Pinpoint the cell where the given text exists, returning its (x, y) midpoint coordinate. 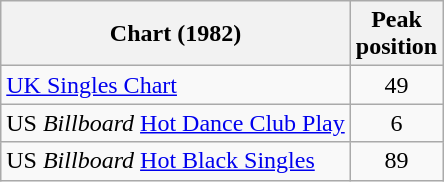
US Billboard Hot Dance Club Play (176, 123)
49 (396, 85)
Chart (1982) (176, 34)
6 (396, 123)
US Billboard Hot Black Singles (176, 161)
Peakposition (396, 34)
89 (396, 161)
UK Singles Chart (176, 85)
